Output the [X, Y] coordinate of the center of the cell containing the given text.  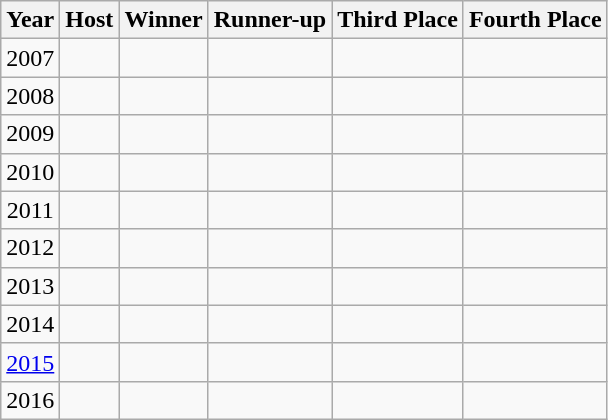
Host [90, 20]
2015 [30, 362]
2009 [30, 134]
2011 [30, 210]
2012 [30, 248]
Year [30, 20]
Winner [164, 20]
2014 [30, 324]
2016 [30, 400]
2013 [30, 286]
Fourth Place [535, 20]
Third Place [398, 20]
2007 [30, 58]
2010 [30, 172]
Runner-up [270, 20]
2008 [30, 96]
